Locate the cell with the specified text and output its (X, Y) center coordinate. 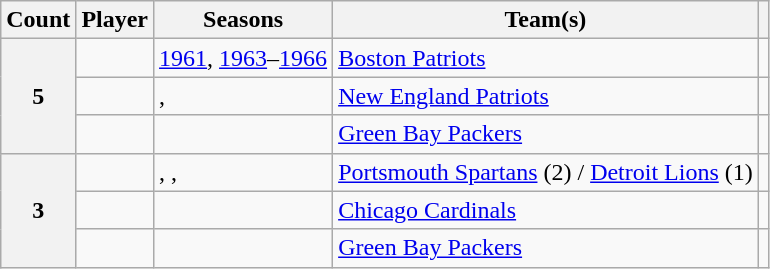
3 (38, 210)
Chicago Cardinals (546, 210)
Boston Patriots (546, 58)
Player (115, 20)
Count (38, 20)
Portsmouth Spartans (2) / Detroit Lions (1) (546, 172)
1961, 1963–1966 (244, 58)
, (244, 96)
New England Patriots (546, 96)
Team(s) (546, 20)
5 (38, 96)
Seasons (244, 20)
, , (244, 172)
